Search for the cell housing the specified text and yield its [X, Y] center coordinate. 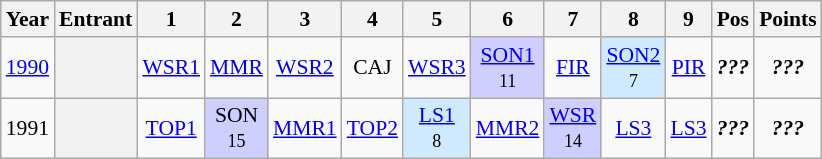
MMR [236, 68]
3 [305, 19]
SON111 [508, 68]
2 [236, 19]
PIR [688, 68]
1991 [28, 128]
LS18 [437, 128]
MMR1 [305, 128]
WSR3 [437, 68]
7 [572, 19]
Pos [734, 19]
4 [372, 19]
9 [688, 19]
5 [437, 19]
Points [788, 19]
Entrant [96, 19]
8 [633, 19]
Year [28, 19]
MMR2 [508, 128]
CAJ [372, 68]
TOP2 [372, 128]
6 [508, 19]
TOP1 [171, 128]
SON27 [633, 68]
1 [171, 19]
SON15 [236, 128]
WSR1 [171, 68]
1990 [28, 68]
WSR2 [305, 68]
FIR [572, 68]
WSR14 [572, 128]
